Provide the [x, y] coordinate of the cell's center where the given text is located.  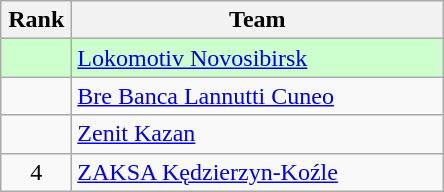
Rank [36, 20]
Lokomotiv Novosibirsk [258, 58]
Bre Banca Lannutti Cuneo [258, 96]
4 [36, 172]
Team [258, 20]
Zenit Kazan [258, 134]
ZAKSA Kędzierzyn-Koźle [258, 172]
